Return the [X, Y] coordinate for the center point of the cell that contains the specified text.  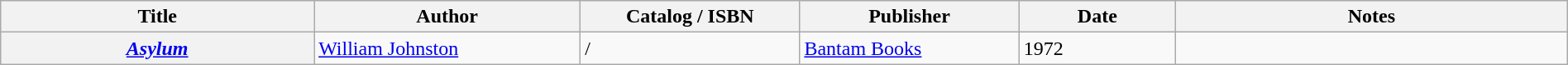
Catalog / ISBN [690, 17]
Date [1097, 17]
Author [447, 17]
1972 [1097, 48]
Notes [1372, 17]
William Johnston [447, 48]
/ [690, 48]
Title [157, 17]
Publisher [910, 17]
Asylum [157, 48]
Bantam Books [910, 48]
